Output the (x, y) coordinate of the center of the cell containing the given text.  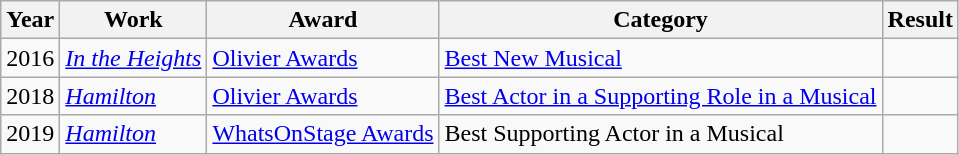
2018 (30, 96)
Award (323, 20)
WhatsOnStage Awards (323, 134)
2016 (30, 58)
Year (30, 20)
Work (134, 20)
Result (920, 20)
In the Heights (134, 58)
Best New Musical (660, 58)
2019 (30, 134)
Best Actor in a Supporting Role in a Musical (660, 96)
Best Supporting Actor in a Musical (660, 134)
Category (660, 20)
